Return [X, Y] of the center of cell containing provided text 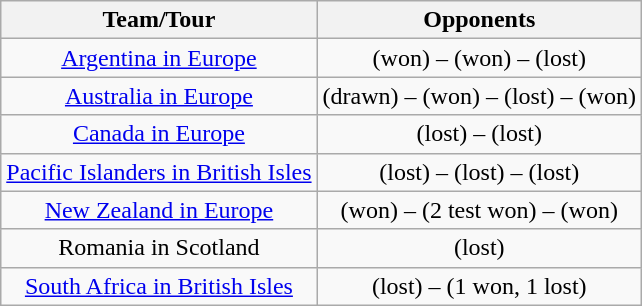
(won) – (2 test won) – (won) [479, 210]
(won) – (won) – (lost) [479, 58]
Canada in Europe [159, 134]
Opponents [479, 20]
New Zealand in Europe [159, 210]
Team/Tour [159, 20]
Romania in Scotland [159, 248]
(lost) [479, 248]
Pacific Islanders in British Isles [159, 172]
(lost) – (1 won, 1 lost) [479, 286]
(drawn) – (won) – (lost) – (won) [479, 96]
(lost) – (lost) – (lost) [479, 172]
Australia in Europe [159, 96]
(lost) – (lost) [479, 134]
South Africa in British Isles [159, 286]
Argentina in Europe [159, 58]
